Scan for the cell matching the given text and deliver its [x, y] coordinate at center. 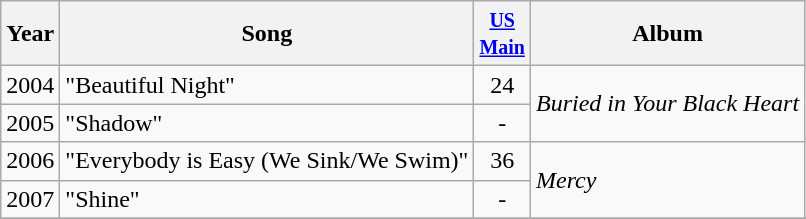
"Everybody is Easy (We Sink/We Swim)" [267, 161]
"Shadow" [267, 123]
Year [30, 34]
Mercy [667, 180]
36 [502, 161]
Song [267, 34]
2007 [30, 199]
Album [667, 34]
2004 [30, 85]
"Beautiful Night" [267, 85]
Buried in Your Black Heart [667, 104]
2006 [30, 161]
"Shine" [267, 199]
2005 [30, 123]
USMain [502, 34]
24 [502, 85]
